Detect which cell encompasses the target text, then output its [X, Y] center coordinate. 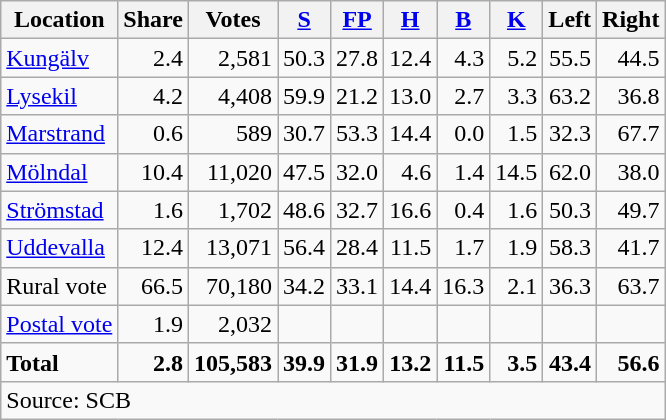
36.3 [570, 286]
11,020 [232, 172]
4,408 [232, 96]
32.0 [358, 172]
S [304, 20]
66.5 [154, 286]
Postal vote [60, 324]
63.7 [631, 286]
0.4 [464, 210]
Rural vote [60, 286]
10.4 [154, 172]
41.7 [631, 248]
2.1 [516, 286]
Uddevalla [60, 248]
13,071 [232, 248]
14.5 [516, 172]
36.8 [631, 96]
Left [570, 20]
Right [631, 20]
Strömstad [60, 210]
Marstrand [60, 134]
34.2 [304, 286]
3.3 [516, 96]
1.5 [516, 134]
K [516, 20]
47.5 [304, 172]
4.6 [410, 172]
B [464, 20]
56.4 [304, 248]
16.3 [464, 286]
5.2 [516, 58]
Location [60, 20]
53.3 [358, 134]
28.4 [358, 248]
1.4 [464, 172]
38.0 [631, 172]
56.6 [631, 362]
Votes [232, 20]
70,180 [232, 286]
13.0 [410, 96]
Kungälv [60, 58]
3.5 [516, 362]
67.7 [631, 134]
Mölndal [60, 172]
39.9 [304, 362]
Source: SCB [333, 400]
2.8 [154, 362]
Share [154, 20]
55.5 [570, 58]
2.7 [464, 96]
FP [358, 20]
1,702 [232, 210]
48.6 [304, 210]
Lysekil [60, 96]
58.3 [570, 248]
43.4 [570, 362]
30.7 [304, 134]
27.8 [358, 58]
2,581 [232, 58]
105,583 [232, 362]
59.9 [304, 96]
589 [232, 134]
49.7 [631, 210]
63.2 [570, 96]
32.3 [570, 134]
2,032 [232, 324]
H [410, 20]
21.2 [358, 96]
4.2 [154, 96]
32.7 [358, 210]
31.9 [358, 362]
2.4 [154, 58]
33.1 [358, 286]
44.5 [631, 58]
13.2 [410, 362]
Total [60, 362]
0.0 [464, 134]
0.6 [154, 134]
1.7 [464, 248]
16.6 [410, 210]
4.3 [464, 58]
62.0 [570, 172]
